Provide the (X, Y) coordinate of the cell's center where the given text is located.  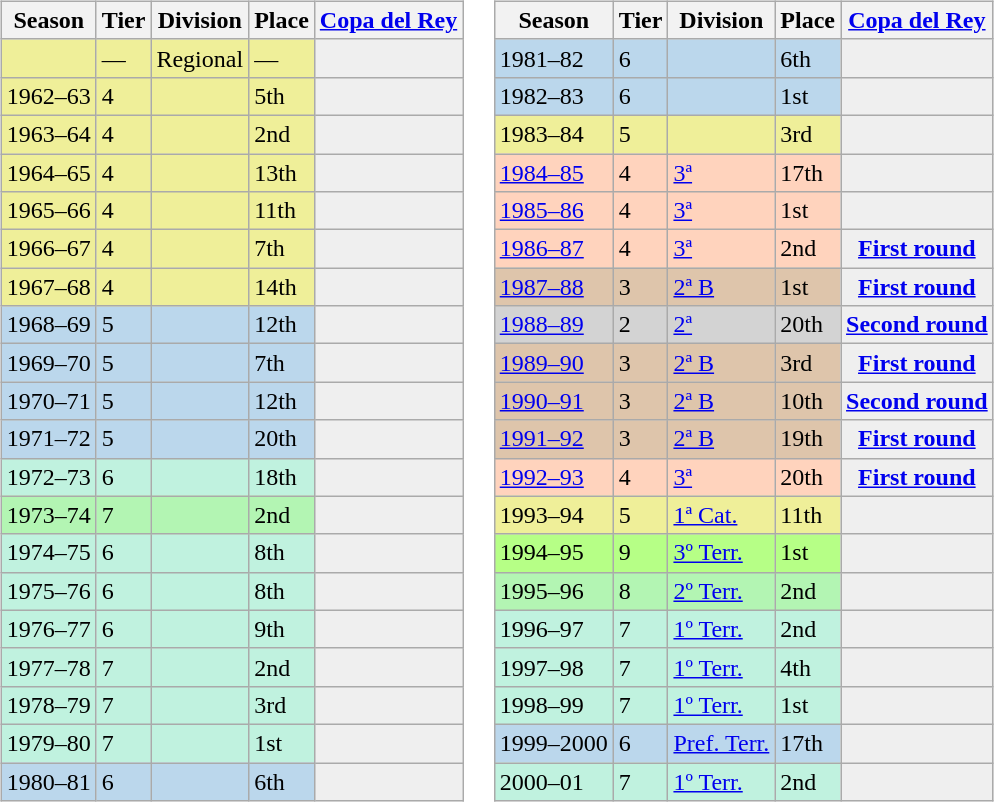
2 (640, 325)
2º Terr. (722, 591)
1987–88 (554, 287)
1969–70 (48, 363)
19th (808, 439)
1996–97 (554, 629)
1986–87 (554, 249)
1999–2000 (554, 743)
1984–85 (554, 173)
4th (808, 667)
Regional (200, 58)
8 (640, 591)
9th (282, 629)
1990–91 (554, 401)
1980–81 (48, 781)
1966–67 (48, 249)
1983–84 (554, 134)
1998–99 (554, 705)
1993–94 (554, 515)
13th (282, 173)
1989–90 (554, 363)
1988–89 (554, 325)
1967–68 (48, 287)
1965–66 (48, 211)
1979–80 (48, 743)
1968–69 (48, 325)
10th (808, 401)
1985–86 (554, 211)
1973–74 (48, 515)
1977–78 (48, 667)
1992–93 (554, 477)
14th (282, 287)
1ª Cat. (722, 515)
1974–75 (48, 553)
1964–65 (48, 173)
3º Terr. (722, 553)
1975–76 (48, 591)
1982–83 (554, 96)
1972–73 (48, 477)
1991–92 (554, 439)
18th (282, 477)
2000–01 (554, 781)
1978–79 (48, 705)
1994–95 (554, 553)
1971–72 (48, 439)
1995–96 (554, 591)
1962–63 (48, 96)
5th (282, 96)
9 (640, 553)
1981–82 (554, 58)
1963–64 (48, 134)
Pref. Terr. (722, 743)
1970–71 (48, 401)
1997–98 (554, 667)
2ª (722, 325)
1976–77 (48, 629)
